Determine the (x, y) coordinate at the center of the cell enclosing the given text.  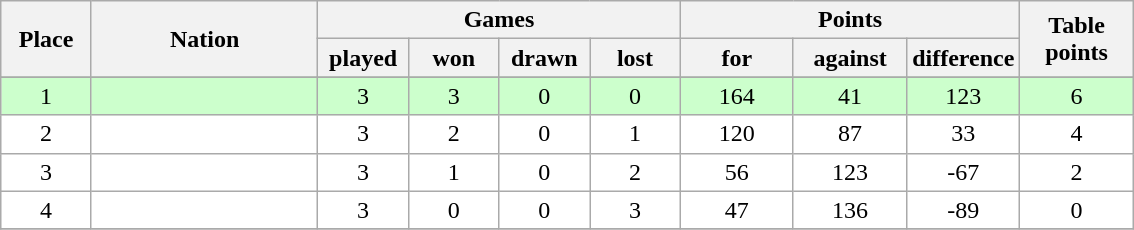
difference (964, 58)
for (736, 58)
136 (850, 210)
played (364, 58)
Games (499, 20)
-89 (964, 210)
drawn (544, 58)
against (850, 58)
164 (736, 96)
Tablepoints (1076, 39)
-67 (964, 172)
Points (850, 20)
6 (1076, 96)
Place (46, 39)
87 (850, 134)
33 (964, 134)
lost (636, 58)
won (454, 58)
56 (736, 172)
Nation (204, 39)
47 (736, 210)
120 (736, 134)
41 (850, 96)
